Scan for the cell matching the given text and deliver its [x, y] coordinate at center. 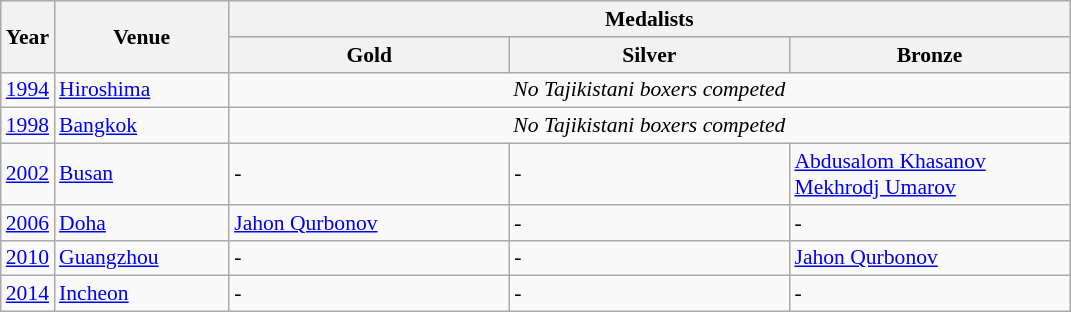
Busan [142, 174]
2006 [28, 223]
2010 [28, 258]
Incheon [142, 294]
Abdusalom KhasanovMekhrodj Umarov [929, 174]
Doha [142, 223]
2002 [28, 174]
Venue [142, 36]
Medalists [649, 19]
Bronze [929, 55]
Guangzhou [142, 258]
1998 [28, 126]
Gold [369, 55]
2014 [28, 294]
Bangkok [142, 126]
1994 [28, 90]
Silver [649, 55]
Hiroshima [142, 90]
Year [28, 36]
